From the cell containing the given text, extract its center point as (x, y) coordinate. 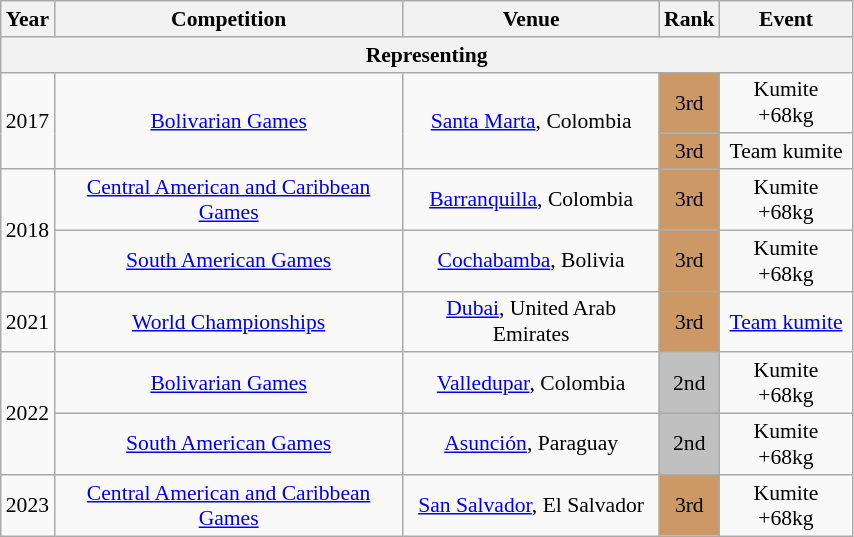
San Salvador, El Salvador (531, 506)
World Championships (228, 322)
Representing (427, 55)
Asunción, Paraguay (531, 444)
2017 (28, 120)
2021 (28, 322)
Competition (228, 19)
Santa Marta, Colombia (531, 120)
2018 (28, 230)
2022 (28, 414)
Dubai, United Arab Emirates (531, 322)
2023 (28, 506)
Cochabamba, Bolivia (531, 260)
Barranquilla, Colombia (531, 200)
Event (786, 19)
Rank (690, 19)
Venue (531, 19)
Valledupar, Colombia (531, 384)
Year (28, 19)
